Locate the cell with the specified text and output its (X, Y) center coordinate. 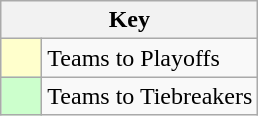
Key (130, 20)
Teams to Tiebreakers (150, 96)
Teams to Playoffs (150, 58)
